For the text-containing cell, return its midpoint in [X, Y] coordinate format. 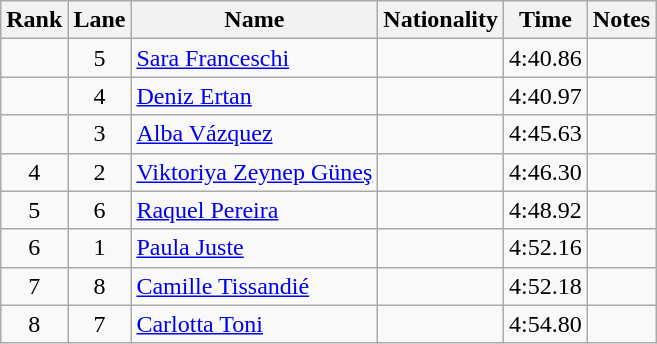
4:46.30 [546, 172]
Notes [621, 20]
4:40.86 [546, 58]
Rank [34, 20]
Deniz Ertan [254, 96]
Alba Vázquez [254, 134]
2 [100, 172]
Sara Franceschi [254, 58]
Time [546, 20]
Paula Juste [254, 248]
4:52.16 [546, 248]
Nationality [441, 20]
4:52.18 [546, 286]
4:40.97 [546, 96]
4:45.63 [546, 134]
Camille Tissandié [254, 286]
Raquel Pereira [254, 210]
3 [100, 134]
Name [254, 20]
Carlotta Toni [254, 324]
Viktoriya Zeynep Güneş [254, 172]
Lane [100, 20]
1 [100, 248]
4:48.92 [546, 210]
4:54.80 [546, 324]
